Determine the (x, y) coordinate at the center of the cell enclosing the given text.  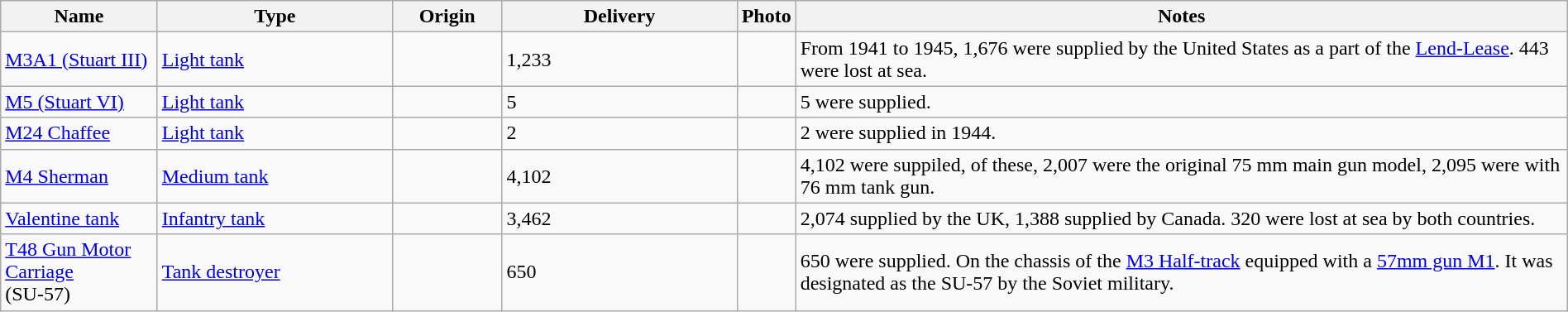
Medium tank (275, 175)
4,102 (619, 175)
650 (619, 272)
M4 Sherman (79, 175)
2 were supplied in 1944. (1181, 133)
Type (275, 17)
1,233 (619, 60)
Tank destroyer (275, 272)
Valentine tank (79, 218)
Name (79, 17)
2 (619, 133)
From 1941 to 1945, 1,676 were supplied by the United States as a part of the Lend-Lease. 443 were lost at sea. (1181, 60)
Origin (447, 17)
2,074 supplied by the UK, 1,388 supplied by Canada. 320 were lost at sea by both countries. (1181, 218)
Delivery (619, 17)
Photo (766, 17)
Infantry tank (275, 218)
M5 (Stuart VI) (79, 102)
650 were supplied. On the chassis of the M3 Half-track equipped with a 57mm gun M1. It was designated as the SU-57 by the Soviet military. (1181, 272)
4,102 were suppiled, of these, 2,007 were the original 75 mm main gun model, 2,095 were with 76 mm tank gun. (1181, 175)
M24 Chaffee (79, 133)
T48 Gun Motor Carriage(SU-57) (79, 272)
5 (619, 102)
Notes (1181, 17)
5 were supplied. (1181, 102)
3,462 (619, 218)
M3A1 (Stuart III) (79, 60)
